Capture the cell that displays the provided text and extract its (X, Y) central coordinate. 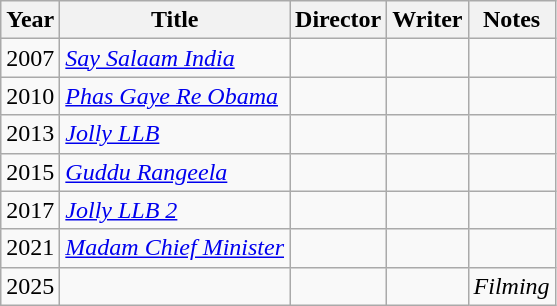
2007 (30, 58)
Director (338, 20)
2015 (30, 172)
Filming (512, 286)
2010 (30, 96)
Writer (428, 20)
Phas Gaye Re Obama (175, 96)
2017 (30, 210)
Jolly LLB (175, 134)
Guddu Rangeela (175, 172)
2021 (30, 248)
Jolly LLB 2 (175, 210)
2013 (30, 134)
Say Salaam India (175, 58)
Notes (512, 20)
Title (175, 20)
Year (30, 20)
2025 (30, 286)
Madam Chief Minister (175, 248)
